For the text-containing cell, return its midpoint in (x, y) coordinate format. 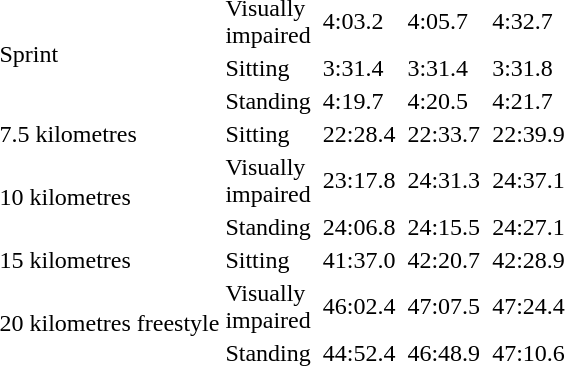
42:20.7 (444, 260)
4:19.7 (359, 101)
22:33.7 (444, 134)
24:06.8 (359, 227)
23:17.8 (359, 180)
24:31.3 (444, 180)
22:28.4 (359, 134)
4:20.5 (444, 101)
41:37.0 (359, 260)
46:02.4 (359, 306)
24:15.5 (444, 227)
47:07.5 (444, 306)
